Search for the cell housing the specified text and yield its (x, y) center coordinate. 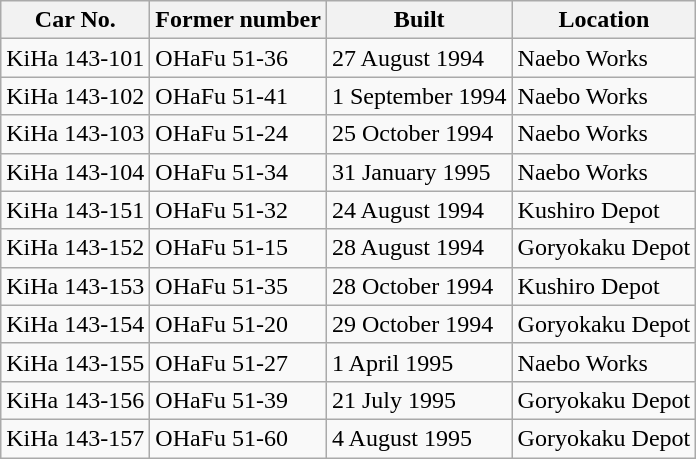
OHaFu 51-60 (238, 438)
29 October 1994 (419, 324)
KiHa 143-156 (76, 400)
31 January 1995 (419, 172)
OHaFu 51-32 (238, 210)
KiHa 143-154 (76, 324)
KiHa 143-101 (76, 58)
1 September 1994 (419, 96)
KiHa 143-104 (76, 172)
28 October 1994 (419, 286)
27 August 1994 (419, 58)
OHaFu 51-41 (238, 96)
OHaFu 51-35 (238, 286)
25 October 1994 (419, 134)
KiHa 143-153 (76, 286)
KiHa 143-152 (76, 248)
Built (419, 20)
Location (604, 20)
OHaFu 51-36 (238, 58)
KiHa 143-157 (76, 438)
OHaFu 51-39 (238, 400)
OHaFu 51-15 (238, 248)
KiHa 143-102 (76, 96)
Car No. (76, 20)
4 August 1995 (419, 438)
OHaFu 51-27 (238, 362)
KiHa 143-103 (76, 134)
OHaFu 51-20 (238, 324)
1 April 1995 (419, 362)
24 August 1994 (419, 210)
OHaFu 51-24 (238, 134)
28 August 1994 (419, 248)
21 July 1995 (419, 400)
KiHa 143-151 (76, 210)
Former number (238, 20)
KiHa 143-155 (76, 362)
OHaFu 51-34 (238, 172)
